Identify which cell holds the provided text, then report its [X, Y] central coordinate. 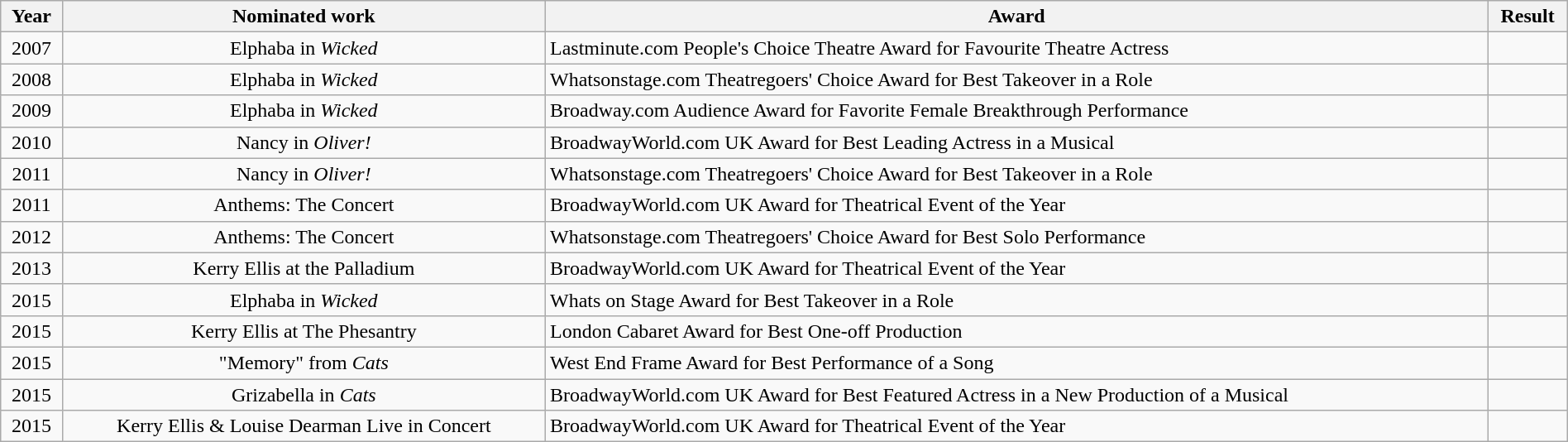
"Memory" from Cats [304, 363]
2013 [31, 268]
2009 [31, 111]
2012 [31, 237]
Kerry Ellis at The Phesantry [304, 331]
Lastminute.com People's Choice Theatre Award for Favourite Theatre Actress [1016, 48]
2008 [31, 79]
Year [31, 17]
BroadwayWorld.com UK Award for Best Featured Actress in a New Production of a Musical [1016, 395]
Grizabella in Cats [304, 395]
2010 [31, 142]
BroadwayWorld.com UK Award for Best Leading Actress in a Musical [1016, 142]
West End Frame Award for Best Performance of a Song [1016, 363]
Kerry Ellis & Louise Dearman Live in Concert [304, 426]
London Cabaret Award for Best One-off Production [1016, 331]
Whatsonstage.com Theatregoers' Choice Award for Best Solo Performance [1016, 237]
Award [1016, 17]
2007 [31, 48]
Broadway.com Audience Award for Favorite Female Breakthrough Performance [1016, 111]
Nominated work [304, 17]
Whats on Stage Award for Best Takeover in a Role [1016, 300]
Result [1527, 17]
Kerry Ellis at the Palladium [304, 268]
